Detect which cell encompasses the target text, then output its (x, y) center coordinate. 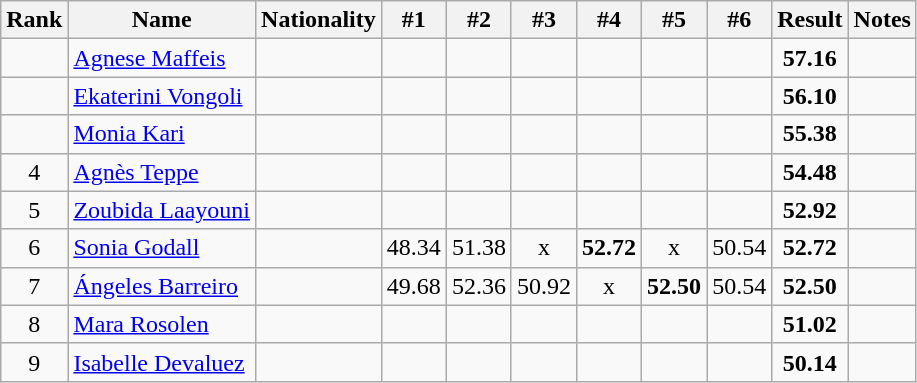
Agnès Teppe (162, 172)
Notes (882, 20)
8 (34, 324)
9 (34, 362)
Monia Kari (162, 134)
6 (34, 248)
52.36 (478, 286)
4 (34, 172)
#4 (608, 20)
Agnese Maffeis (162, 58)
Name (162, 20)
51.38 (478, 248)
7 (34, 286)
55.38 (810, 134)
Ekaterini Vongoli (162, 96)
Isabelle Devaluez (162, 362)
57.16 (810, 58)
51.02 (810, 324)
Mara Rosolen (162, 324)
56.10 (810, 96)
48.34 (414, 248)
#3 (544, 20)
50.92 (544, 286)
54.48 (810, 172)
50.14 (810, 362)
5 (34, 210)
Sonia Godall (162, 248)
Ángeles Barreiro (162, 286)
#2 (478, 20)
Nationality (319, 20)
Result (810, 20)
#6 (740, 20)
52.92 (810, 210)
#5 (674, 20)
Rank (34, 20)
Zoubida Laayouni (162, 210)
#1 (414, 20)
49.68 (414, 286)
